Scan for the cell matching the given text and deliver its [x, y] coordinate at center. 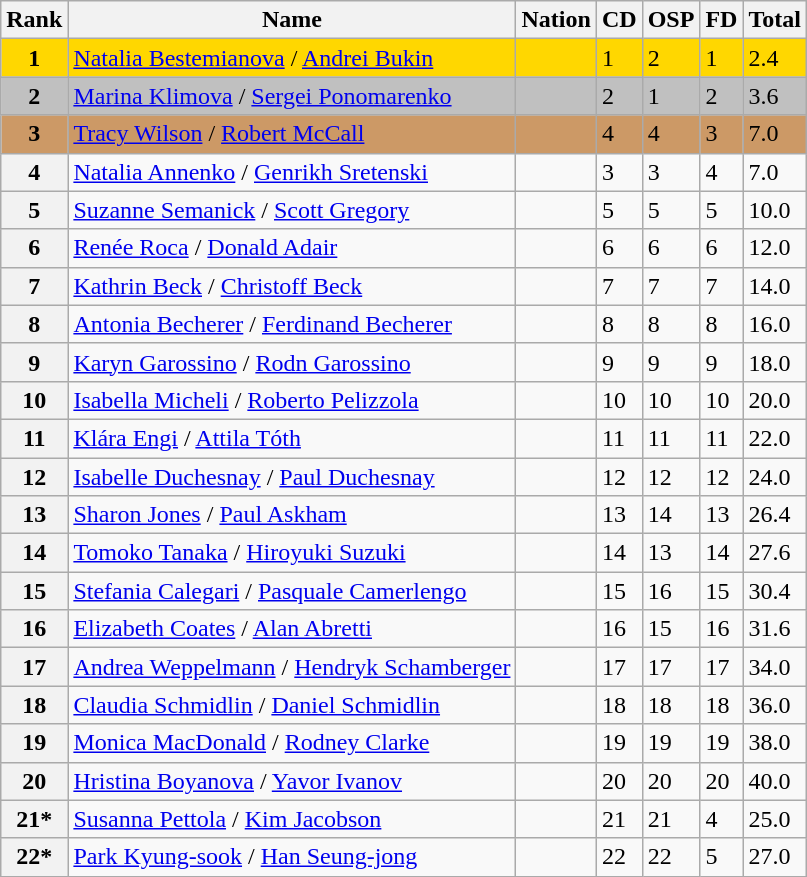
27.0 [775, 857]
25.0 [775, 819]
16.0 [775, 324]
30.4 [775, 591]
Stefania Calegari / Pasquale Camerlengo [292, 591]
20.0 [775, 400]
Suzanne Semanick / Scott Gregory [292, 210]
Renée Roca / Donald Adair [292, 248]
Natalia Annenko / Genrikh Sretenski [292, 172]
3.6 [775, 96]
26.4 [775, 515]
Susanna Pettola / Kim Jacobson [292, 819]
34.0 [775, 667]
38.0 [775, 743]
12.0 [775, 248]
Marina Klimova / Sergei Ponomarenko [292, 96]
Name [292, 20]
Isabelle Duchesnay / Paul Duchesnay [292, 477]
Total [775, 20]
Sharon Jones / Paul Askham [292, 515]
Monica MacDonald / Rodney Clarke [292, 743]
2.4 [775, 58]
CD [619, 20]
Tomoko Tanaka / Hiroyuki Suzuki [292, 553]
40.0 [775, 781]
Elizabeth Coates / Alan Abretti [292, 629]
Tracy Wilson / Robert McCall [292, 134]
Antonia Becherer / Ferdinand Becherer [292, 324]
31.6 [775, 629]
Nation [556, 20]
Andrea Weppelmann / Hendryk Schamberger [292, 667]
22* [34, 857]
36.0 [775, 705]
22.0 [775, 438]
Claudia Schmidlin / Daniel Schmidlin [292, 705]
24.0 [775, 477]
OSP [671, 20]
Natalia Bestemianova / Andrei Bukin [292, 58]
Karyn Garossino / Rodn Garossino [292, 362]
21* [34, 819]
Rank [34, 20]
Isabella Micheli / Roberto Pelizzola [292, 400]
Kathrin Beck / Christoff Beck [292, 286]
Klára Engi / Attila Tóth [292, 438]
27.6 [775, 553]
Hristina Boyanova / Yavor Ivanov [292, 781]
10.0 [775, 210]
Park Kyung-sook / Han Seung-jong [292, 857]
14.0 [775, 286]
18.0 [775, 362]
FD [722, 20]
